From the cell containing the given text, extract its center point as (x, y) coordinate. 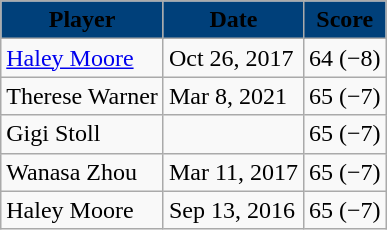
64 (−8) (346, 58)
Mar 8, 2021 (233, 96)
Gigi Stoll (82, 134)
Wanasa Zhou (82, 172)
Mar 11, 2017 (233, 172)
Oct 26, 2017 (233, 58)
Player (82, 20)
Score (346, 20)
Sep 13, 2016 (233, 210)
Date (233, 20)
Therese Warner (82, 96)
